Pinpoint the cell where the given text exists, returning its (X, Y) midpoint coordinate. 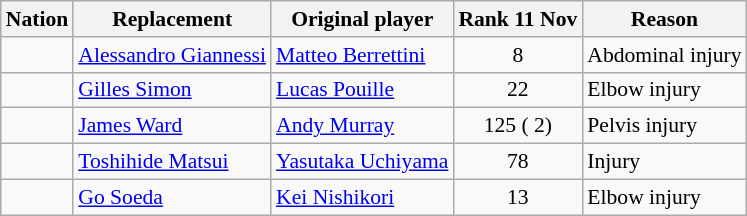
Pelvis injury (664, 126)
Yasutaka Uchiyama (362, 162)
Abdominal injury (664, 55)
8 (518, 55)
Andy Murray (362, 126)
Kei Nishikori (362, 197)
Injury (664, 162)
Original player (362, 19)
Nation (37, 19)
Alessandro Giannessi (172, 55)
Gilles Simon (172, 90)
78 (518, 162)
Go Soeda (172, 197)
125 ( 2) (518, 126)
Replacement (172, 19)
Lucas Pouille (362, 90)
Rank 11 Nov (518, 19)
Reason (664, 19)
13 (518, 197)
James Ward (172, 126)
22 (518, 90)
Matteo Berrettini (362, 55)
Toshihide Matsui (172, 162)
